Return the (X, Y) coordinate for the center point of the cell that contains the specified text.  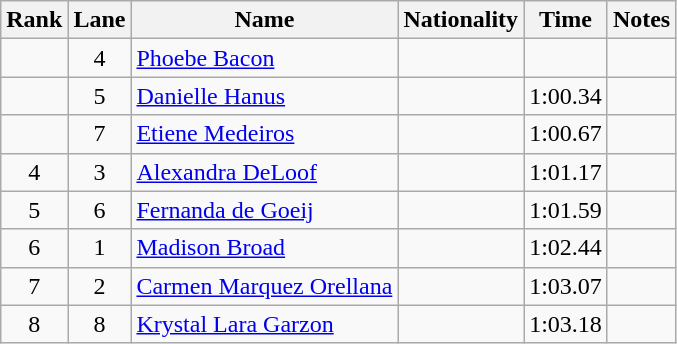
Danielle Hanus (264, 96)
Notes (641, 20)
1:01.59 (566, 210)
1:00.34 (566, 96)
1:01.17 (566, 172)
1:00.67 (566, 134)
Time (566, 20)
3 (100, 172)
Alexandra DeLoof (264, 172)
1:02.44 (566, 248)
Krystal Lara Garzon (264, 324)
Nationality (461, 20)
Carmen Marquez Orellana (264, 286)
2 (100, 286)
Fernanda de Goeij (264, 210)
Etiene Medeiros (264, 134)
Phoebe Bacon (264, 58)
1:03.07 (566, 286)
Name (264, 20)
Madison Broad (264, 248)
Rank (34, 20)
1:03.18 (566, 324)
Lane (100, 20)
1 (100, 248)
